Search for the cell housing the specified text and yield its [x, y] center coordinate. 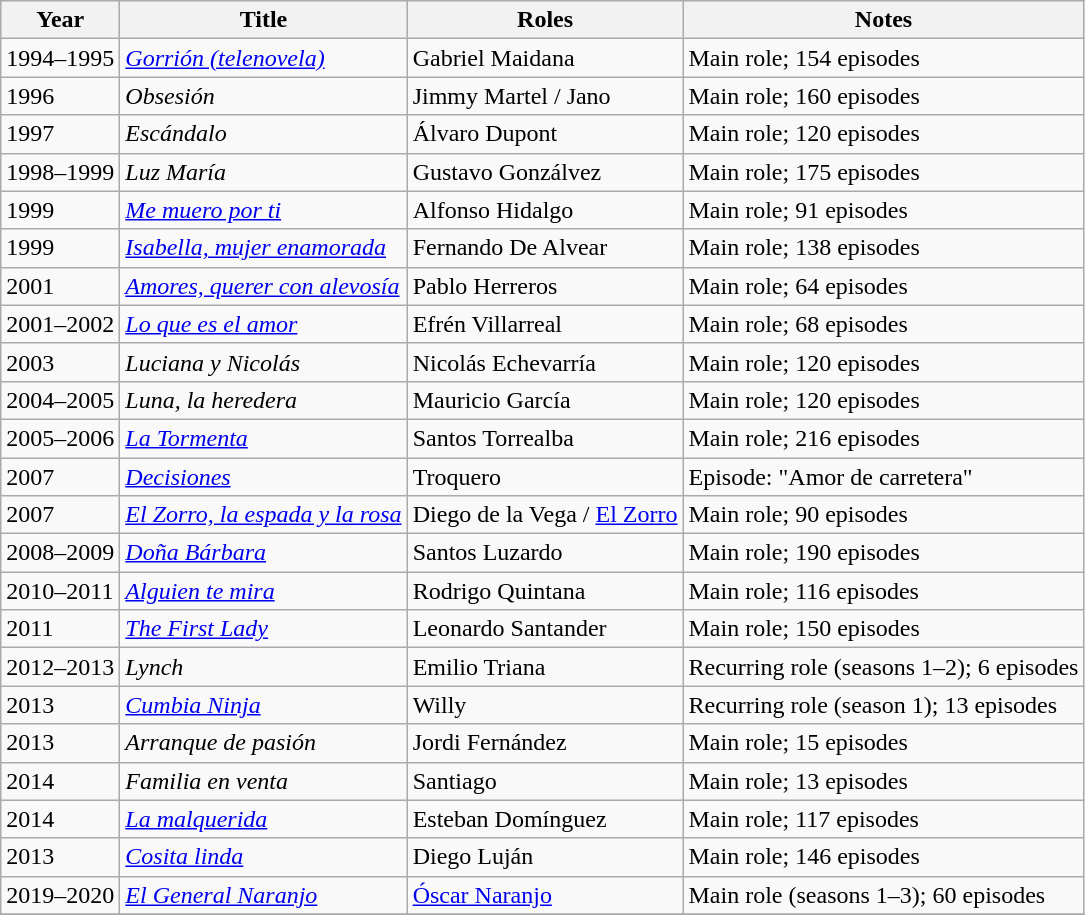
Notes [884, 20]
1998–1999 [60, 172]
El General Naranjo [264, 895]
2004–2005 [60, 400]
2001–2002 [60, 324]
2001 [60, 286]
La malquerida [264, 819]
Decisiones [264, 477]
Luz María [264, 172]
Main role; 138 episodes [884, 248]
Main role; 175 episodes [884, 172]
Diego de la Vega / El Zorro [545, 515]
Óscar Naranjo [545, 895]
Main role; 160 episodes [884, 96]
Gustavo Gonzálvez [545, 172]
Jordi Fernández [545, 743]
Troquero [545, 477]
Main role; 13 episodes [884, 781]
Episode: "Amor de carretera" [884, 477]
2010–2011 [60, 591]
Efrén Villarreal [545, 324]
Rodrigo Quintana [545, 591]
1994–1995 [60, 58]
Title [264, 20]
Willy [545, 705]
La Tormenta [264, 438]
Alguien te mira [264, 591]
Nicolás Echevarría [545, 362]
Lo que es el amor [264, 324]
Alfonso Hidalgo [545, 210]
Isabella, mujer enamorada [264, 248]
Cumbia Ninja [264, 705]
Luciana y Nicolás [264, 362]
Main role; 190 episodes [884, 553]
Diego Luján [545, 857]
Álvaro Dupont [545, 134]
Main role (seasons 1–3); 60 episodes [884, 895]
Santos Torrealba [545, 438]
Gabriel Maidana [545, 58]
2019–2020 [60, 895]
Main role; 116 episodes [884, 591]
2003 [60, 362]
Santos Luzardo [545, 553]
Gorrión (telenovela) [264, 58]
Main role; 150 episodes [884, 629]
Main role; 68 episodes [884, 324]
Amores, querer con alevosía [264, 286]
Santiago [545, 781]
2005–2006 [60, 438]
Luna, la heredera [264, 400]
Obsesión [264, 96]
Me muero por ti [264, 210]
2008–2009 [60, 553]
Main role; 64 episodes [884, 286]
Main role; 146 episodes [884, 857]
Mauricio García [545, 400]
Leonardo Santander [545, 629]
Year [60, 20]
Main role; 154 episodes [884, 58]
Arranque de pasión [264, 743]
Roles [545, 20]
Lynch [264, 667]
Main role; 15 episodes [884, 743]
2011 [60, 629]
1996 [60, 96]
Familia en venta [264, 781]
Pablo Herreros [545, 286]
2012–2013 [60, 667]
Main role; 90 episodes [884, 515]
Main role; 91 episodes [884, 210]
Emilio Triana [545, 667]
El Zorro, la espada y la rosa [264, 515]
Recurring role (seasons 1–2); 6 episodes [884, 667]
1997 [60, 134]
The First Lady [264, 629]
Main role; 117 episodes [884, 819]
Esteban Domínguez [545, 819]
Recurring role (season 1); 13 episodes [884, 705]
Doña Bárbara [264, 553]
Fernando De Alvear [545, 248]
Jimmy Martel / Jano [545, 96]
Main role; 216 episodes [884, 438]
Cosita linda [264, 857]
Escándalo [264, 134]
